Identify which cell holds the provided text, then report its [X, Y] central coordinate. 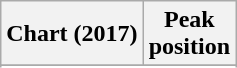
Chart (2017) [72, 34]
Peakposition [189, 34]
